Search for the cell housing the specified text and yield its [X, Y] center coordinate. 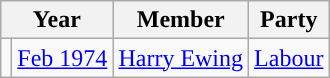
Year [57, 20]
Member [181, 20]
Harry Ewing [181, 58]
Labour [289, 58]
Feb 1974 [62, 58]
Party [289, 20]
